Find where the given text appears and provide that cell's center as (X, Y) coordinate. 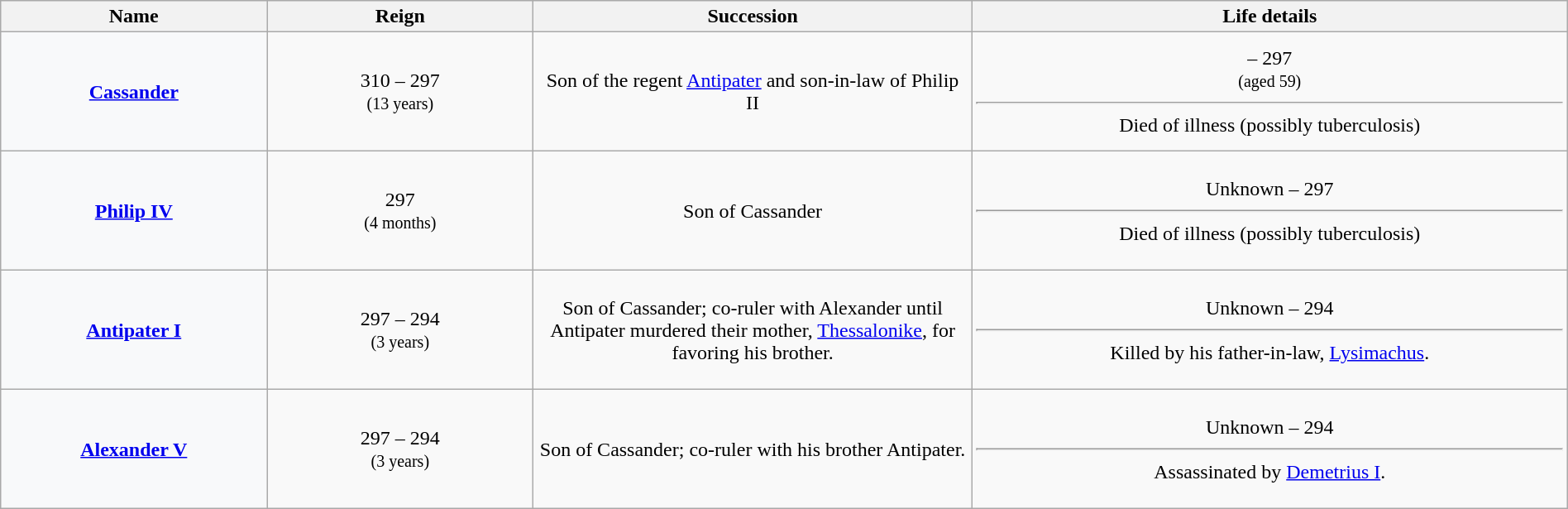
Antipater I (134, 330)
Son of Cassander; co-ruler with his brother Antipater. (753, 449)
Philip IV (134, 211)
Life details (1269, 17)
Son of Cassander (753, 211)
Cassander (134, 92)
Alexander V (134, 449)
Son of Cassander; co-ruler with Alexander until Antipater murdered their mother, Thessalonike, for favoring his brother. (753, 330)
Son of the regent Antipater and son-in-law of Philip II (753, 92)
297(4 months) (400, 211)
Unknown – 294 Assassinated by Demetrius I. (1269, 449)
310 – 297(13 years) (400, 92)
Name (134, 17)
– 297(aged 59)Died of illness (possibly tuberculosis) (1269, 92)
Unknown – 297 Died of illness (possibly tuberculosis) (1269, 211)
Unknown – 294 Killed by his father-in-law, Lysimachus. (1269, 330)
Reign (400, 17)
Succession (753, 17)
